Determine the (X, Y) coordinate at the center of the cell enclosing the given text.  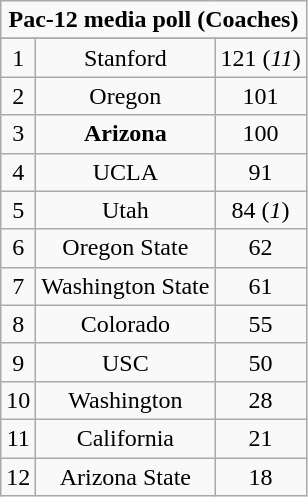
21 (260, 438)
5 (18, 210)
Oregon (126, 96)
62 (260, 248)
84 (1) (260, 210)
91 (260, 172)
55 (260, 324)
Utah (126, 210)
9 (18, 362)
Oregon State (126, 248)
10 (18, 400)
101 (260, 96)
28 (260, 400)
61 (260, 286)
Washington State (126, 286)
12 (18, 477)
UCLA (126, 172)
USC (126, 362)
50 (260, 362)
Washington (126, 400)
4 (18, 172)
6 (18, 248)
11 (18, 438)
Stanford (126, 58)
Colorado (126, 324)
1 (18, 58)
8 (18, 324)
18 (260, 477)
7 (18, 286)
3 (18, 134)
100 (260, 134)
Pac-12 media poll (Coaches) (154, 20)
Arizona State (126, 477)
Arizona (126, 134)
121 (11) (260, 58)
2 (18, 96)
California (126, 438)
